Determine the [x, y] coordinate at the center of the cell enclosing the given text.  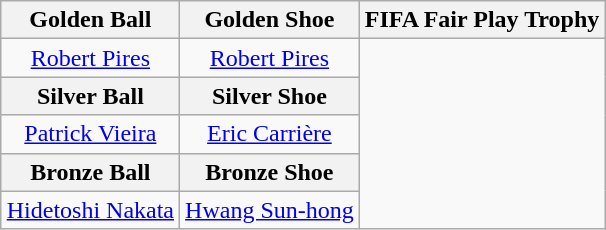
Eric Carrière [270, 134]
Patrick Vieira [90, 134]
Bronze Shoe [270, 172]
Bronze Ball [90, 172]
Golden Shoe [270, 20]
Hidetoshi Nakata [90, 210]
Silver Ball [90, 96]
Golden Ball [90, 20]
FIFA Fair Play Trophy [482, 20]
Hwang Sun-hong [270, 210]
Silver Shoe [270, 96]
